Find where the given text appears and provide that cell's center as [X, Y] coordinate. 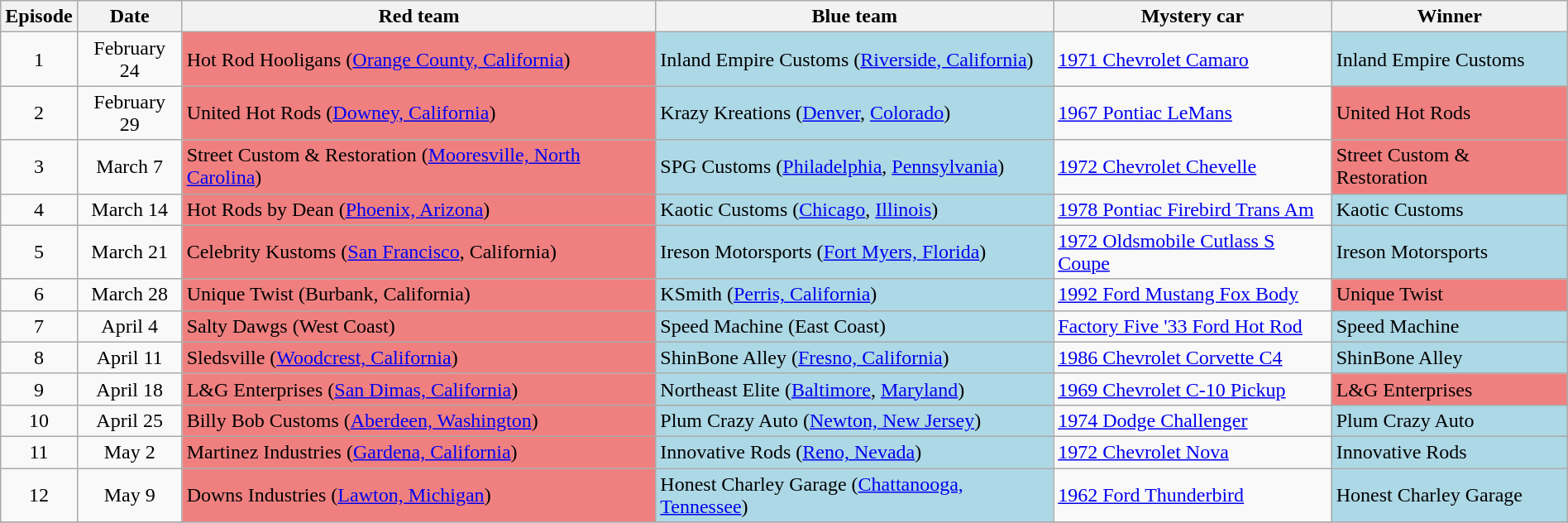
February 24 [129, 60]
Red team [418, 17]
1972 Chevrolet Chevelle [1193, 167]
8 [39, 357]
Street Custom & Restoration [1449, 167]
1972 Chevrolet Nova [1193, 452]
Kaotic Customs (Chicago, Illinois) [855, 209]
SPG Customs (Philadelphia, Pennsylvania) [855, 167]
Innovative Rods [1449, 452]
Street Custom & Restoration (Mooresville, North Carolina) [418, 167]
1978 Pontiac Firebird Trans Am [1193, 209]
April 4 [129, 326]
March 28 [129, 295]
10 [39, 420]
2 [39, 113]
Kaotic Customs [1449, 209]
1974 Dodge Challenger [1193, 420]
March 14 [129, 209]
Winner [1449, 17]
Blue team [855, 17]
Sledsville (Woodcrest, California) [418, 357]
4 [39, 209]
Plum Crazy Auto (Newton, New Jersey) [855, 420]
11 [39, 452]
Downs Industries (Lawton, Michigan) [418, 495]
5 [39, 252]
United Hot Rods [1449, 113]
Honest Charley Garage [1449, 495]
Hot Rod Hooligans (Orange County, California) [418, 60]
1969 Chevrolet C-10 Pickup [1193, 389]
Ireson Motorsports [1449, 252]
12 [39, 495]
ShinBone Alley [1449, 357]
KSmith (Perris, California) [855, 295]
Unique Twist [1449, 295]
Billy Bob Customs (Aberdeen, Washington) [418, 420]
Date [129, 17]
Martinez Industries (Gardena, California) [418, 452]
1 [39, 60]
Innovative Rods (Reno, Nevada) [855, 452]
Celebrity Kustoms (San Francisco, California) [418, 252]
Speed Machine [1449, 326]
Inland Empire Customs [1449, 60]
9 [39, 389]
1967 Pontiac LeMans [1193, 113]
Speed Machine (East Coast) [855, 326]
Plum Crazy Auto [1449, 420]
March 7 [129, 167]
April 18 [129, 389]
1972 Oldsmobile Cutlass S Coupe [1193, 252]
Salty Dawgs (West Coast) [418, 326]
1962 Ford Thunderbird [1193, 495]
February 29 [129, 113]
United Hot Rods (Downey, California) [418, 113]
Honest Charley Garage (Chattanooga, Tennessee) [855, 495]
Northeast Elite (Baltimore, Maryland) [855, 389]
1971 Chevrolet Camaro [1193, 60]
L&G Enterprises (San Dimas, California) [418, 389]
6 [39, 295]
Krazy Kreations (Denver, Colorado) [855, 113]
ShinBone Alley (Fresno, California) [855, 357]
April 11 [129, 357]
March 21 [129, 252]
7 [39, 326]
L&G Enterprises [1449, 389]
Ireson Motorsports (Fort Myers, Florida) [855, 252]
May 9 [129, 495]
3 [39, 167]
Mystery car [1193, 17]
1992 Ford Mustang Fox Body [1193, 295]
Episode [39, 17]
Unique Twist (Burbank, California) [418, 295]
May 2 [129, 452]
Hot Rods by Dean (Phoenix, Arizona) [418, 209]
1986 Chevrolet Corvette C4 [1193, 357]
April 25 [129, 420]
Factory Five '33 Ford Hot Rod [1193, 326]
Inland Empire Customs (Riverside, California) [855, 60]
